Return (X, Y) of the center of cell containing provided text 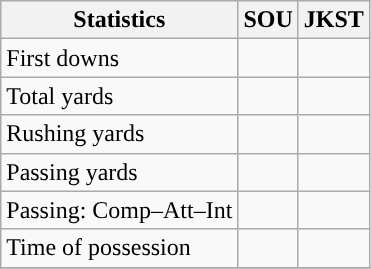
JKST (334, 20)
Rushing yards (120, 134)
Time of possession (120, 248)
Passing yards (120, 172)
Passing: Comp–Att–Int (120, 210)
SOU (268, 20)
First downs (120, 58)
Total yards (120, 96)
Statistics (120, 20)
